Extract the [x, y] coordinate from the center of the cell holding the provided text.  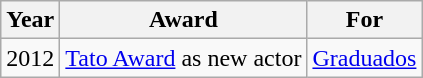
Tato Award as new actor [184, 58]
Year [30, 20]
Award [184, 20]
For [364, 20]
Graduados [364, 58]
2012 [30, 58]
